Capture the cell that displays the provided text and extract its [x, y] central coordinate. 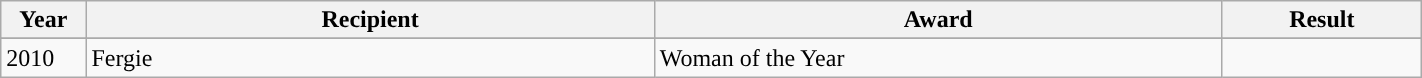
Result [1322, 20]
Woman of the Year [938, 58]
Year [44, 20]
Fergie [370, 58]
Recipient [370, 20]
Award [938, 20]
2010 [44, 58]
